Return [X, Y] of the center of cell containing provided text 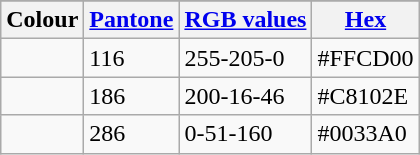
286 [132, 134]
255-205-0 [246, 58]
#0033A0 [366, 134]
116 [132, 58]
200-16-46 [246, 96]
RGB values [246, 20]
Pantone [132, 20]
0-51-160 [246, 134]
#C8102E [366, 96]
#FFCD00 [366, 58]
Hex [366, 20]
186 [132, 96]
Colour [42, 20]
